Return the (X, Y) coordinate for the center point of the cell that contains the specified text.  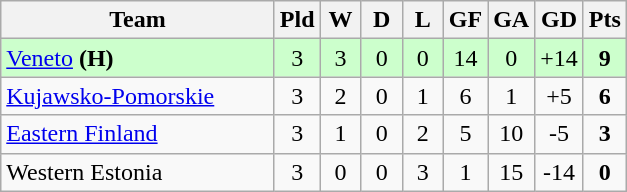
L (422, 20)
Team (138, 20)
15 (512, 172)
Veneto (H) (138, 58)
Eastern Finland (138, 134)
Kujawsko-Pomorskie (138, 96)
+14 (560, 58)
W (340, 20)
Pts (604, 20)
GA (512, 20)
GD (560, 20)
+5 (560, 96)
14 (465, 58)
-14 (560, 172)
D (382, 20)
10 (512, 134)
9 (604, 58)
GF (465, 20)
Pld (297, 20)
5 (465, 134)
-5 (560, 134)
Western Estonia (138, 172)
